Locate the cell with the specified text and output its [x, y] center coordinate. 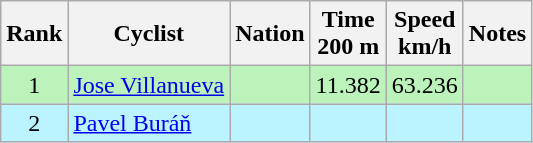
1 [34, 85]
Nation [270, 34]
Jose Villanueva [149, 85]
Speedkm/h [424, 34]
2 [34, 123]
Pavel Buráň [149, 123]
Rank [34, 34]
63.236 [424, 85]
Cyclist [149, 34]
Notes [497, 34]
11.382 [348, 85]
Time200 m [348, 34]
